Locate the cell with the specified text and output its (x, y) center coordinate. 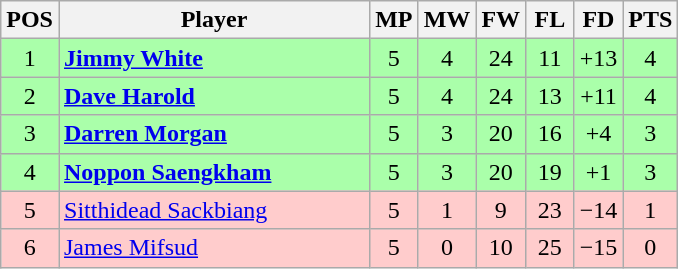
MP (394, 20)
Noppon Saengkham (214, 172)
9 (501, 210)
Darren Morgan (214, 134)
13 (550, 96)
10 (501, 248)
−15 (598, 248)
+4 (598, 134)
MW (447, 20)
+13 (598, 58)
25 (550, 248)
Dave Harold (214, 96)
FW (501, 20)
11 (550, 58)
+11 (598, 96)
2 (30, 96)
−14 (598, 210)
Sitthidead Sackbiang (214, 210)
+1 (598, 172)
POS (30, 20)
James Mifsud (214, 248)
23 (550, 210)
FL (550, 20)
Jimmy White (214, 58)
PTS (650, 20)
Player (214, 20)
16 (550, 134)
FD (598, 20)
19 (550, 172)
6 (30, 248)
